Extract the [x, y] coordinate from the center of the cell holding the provided text.  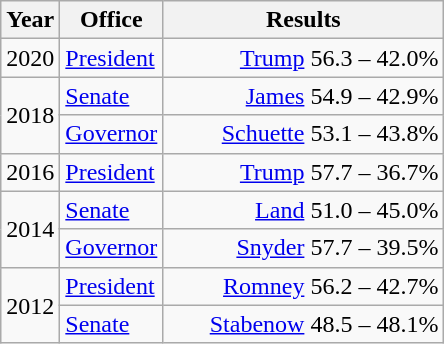
Results [304, 20]
Office [112, 20]
2014 [30, 229]
2016 [30, 172]
Trump 57.7 – 36.7% [304, 172]
Stabenow 48.5 – 48.1% [304, 324]
Romney 56.2 – 42.7% [304, 286]
James 54.9 – 42.9% [304, 96]
Schuette 53.1 – 43.8% [304, 134]
Year [30, 20]
2012 [30, 305]
2018 [30, 115]
Trump 56.3 – 42.0% [304, 58]
Land 51.0 – 45.0% [304, 210]
2020 [30, 58]
Snyder 57.7 – 39.5% [304, 248]
